Return the [X, Y] coordinate for the center point of the cell that contains the specified text.  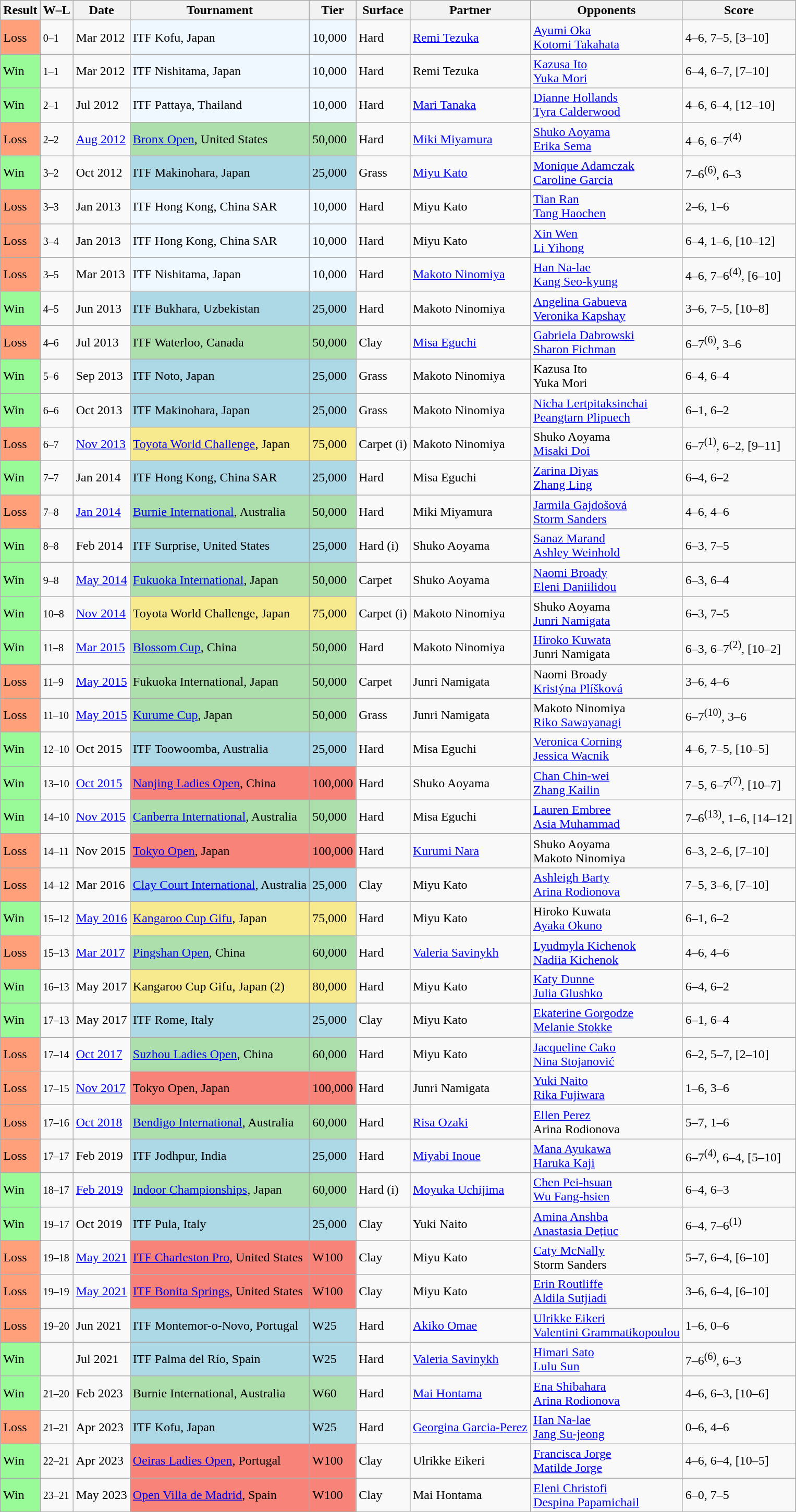
Aug 2012 [101, 139]
Jarmila Gajdošová Storm Sanders [607, 512]
3–6, 7–5, [10–8] [739, 308]
Mari Tanaka [470, 105]
ITF Toowoomba, Australia [219, 749]
19–18 [56, 1258]
Erin Routliffe Aldila Sutjiadi [607, 1291]
3–6, 6–4, [6–10] [739, 1291]
Pingshan Open, China [219, 952]
Risa Ozaki [470, 1122]
3–3 [56, 206]
Kangaroo Cup Gifu, Japan [219, 918]
ITF Pattaya, Thailand [219, 105]
1–6, 0–6 [739, 1325]
3–4 [56, 241]
2–6, 1–6 [739, 206]
2–2 [56, 139]
18–17 [56, 1190]
1–6, 3–6 [739, 1088]
May 2016 [101, 918]
Jun 2013 [101, 308]
Suzhou Ladies Open, China [219, 1055]
80,000 [333, 987]
Hiroko Kuwata Junri Namigata [607, 647]
Bronx Open, United States [219, 139]
Lyudmyla Kichenok Nadiia Kichenok [607, 952]
13–10 [56, 783]
W–L [56, 10]
6–3, 2–6, [7–10] [739, 850]
Himari Sato Lulu Sun [607, 1359]
Chan Chin-wei Zhang Kailin [607, 783]
Dianne Hollands Tyra Calderwood [607, 105]
Score [739, 10]
21–21 [56, 1427]
4–5 [56, 308]
Mar 2013 [101, 274]
ITF Pula, Italy [219, 1223]
ITF Noto, Japan [219, 376]
Surface [383, 10]
Han Na-lae Kang Seo-kyung [607, 274]
4–6, 6–4, [12–10] [739, 105]
Jun 2021 [101, 1325]
Chen Pei-hsuan Wu Fang-hsien [607, 1190]
Sep 2013 [101, 376]
Gabriela Dabrowski Sharon Fichman [607, 342]
ITF Montemor-o-Novo, Portugal [219, 1325]
11–9 [56, 681]
6–7(4), 6–4, [5–10] [739, 1156]
6–4, 7–6(1) [739, 1223]
7–6(13), 1–6, [14–12] [739, 817]
Miyabi Inoue [470, 1156]
4–6, 6–7(4) [739, 139]
6–4, 6–7, [7–10] [739, 71]
Francisca Jorge Matilde Jorge [607, 1461]
Makoto Ninomiya Riko Sawayanagi [607, 715]
Naomi Broady Eleni Daniilidou [607, 579]
Nicha Lertpitaksinchai Peangtarn Plipuech [607, 410]
17–15 [56, 1088]
W60 [333, 1393]
6–2, 5–7, [2–10] [739, 1055]
5–7, 1–6 [739, 1122]
0–1 [56, 38]
Canberra International, Australia [219, 817]
Akiko Omae [470, 1325]
4–6, 7–5, [10–5] [739, 749]
2–1 [56, 105]
22–21 [56, 1461]
Mar 2015 [101, 647]
Ayumi Oka Kotomi Takahata [607, 38]
Hiroko Kuwata Ayaka Okuno [607, 918]
6–6 [56, 410]
4–6, 6–4, [10–5] [739, 1461]
Veronica Corning Jessica Wacnik [607, 749]
7–5, 3–6, [7–10] [739, 885]
Shuko Aoyama Erika Sema [607, 139]
14–11 [56, 850]
17–17 [56, 1156]
Mana Ayukawa Haruka Kaji [607, 1156]
17–13 [56, 1020]
6–4, 1–6, [10–12] [739, 241]
Oct 2013 [101, 410]
19–17 [56, 1223]
1–1 [56, 71]
14–10 [56, 817]
Indoor Championships, Japan [219, 1190]
Katy Dunne Julia Glushko [607, 987]
Ulrikke Eikeri Valentini Grammatikopoulou [607, 1325]
23–21 [56, 1494]
Nanjing Ladies Open, China [219, 783]
4–6, 7–6(4), [6–10] [739, 274]
ITF Bukhara, Uzbekistan [219, 308]
6–3, 6–7(2), [10–2] [739, 647]
Eleni Christofi Despina Papamichail [607, 1494]
ITF Rome, Italy [219, 1020]
15–13 [56, 952]
Result [20, 10]
Kurumi Nara [470, 850]
Yuki Naito Rika Fujiwara [607, 1088]
Opponents [607, 10]
May 2023 [101, 1494]
8–8 [56, 546]
ITF Bonita Springs, United States [219, 1291]
12–10 [56, 749]
6–0, 7–5 [739, 1494]
Ekaterine Gorgodze Melanie Stokke [607, 1020]
11–8 [56, 647]
Jul 2012 [101, 105]
Georgina Garcia-Perez [470, 1427]
Mar 2016 [101, 885]
Open Villa de Madrid, Spain [219, 1494]
Clay Court International, Australia [219, 885]
May 2014 [101, 579]
Date [101, 10]
Oct 2012 [101, 173]
Nov 2013 [101, 444]
19–20 [56, 1325]
19–19 [56, 1291]
4–6, 7–5, [3–10] [739, 38]
Oeiras Ladies Open, Portugal [219, 1461]
15–12 [56, 918]
Sanaz Marand Ashley Weinhold [607, 546]
Yuki Naito [470, 1223]
6–4, 6–4 [739, 376]
5–7, 6–4, [6–10] [739, 1258]
Jul 2021 [101, 1359]
Oct 2018 [101, 1122]
4–6 [56, 342]
6–7 [56, 444]
Tian Ran Tang Haochen [607, 206]
4–6, 6–3, [10–6] [739, 1393]
6–7(10), 3–6 [739, 715]
Oct 2019 [101, 1223]
Lauren Embree Asia Muhammad [607, 817]
Partner [470, 10]
17–14 [56, 1055]
Nov 2014 [101, 614]
Shuko Aoyama Makoto Ninomiya [607, 850]
Feb 2014 [101, 546]
16–13 [56, 987]
Xin Wen Li Yihong [607, 241]
6–7(1), 6–2, [9–11] [739, 444]
Tier [333, 10]
Angelina Gabueva Veronika Kapshay [607, 308]
ITF Palma del Río, Spain [219, 1359]
Caty McNally Storm Sanders [607, 1258]
7–5, 6–7(7), [10–7] [739, 783]
Ellen Perez Arina Rodionova [607, 1122]
17–16 [56, 1122]
6–3, 6–4 [739, 579]
6–1, 6–4 [739, 1020]
Oct 2017 [101, 1055]
7–8 [56, 512]
Ashleigh Barty Arina Rodionova [607, 885]
Moyuka Uchijima [470, 1190]
14–12 [56, 885]
Shuko Aoyama Misaki Doi [607, 444]
ITF Jodhpur, India [219, 1156]
Ulrikke Eikeri [470, 1461]
Blossom Cup, China [219, 647]
Feb 2023 [101, 1393]
Naomi Broady Kristýna Plíšková [607, 681]
Mar 2017 [101, 952]
6–4, 6–3 [739, 1190]
Bendigo International, Australia [219, 1122]
7–7 [56, 478]
ITF Charleston Pro, United States [219, 1258]
Jacqueline Cako Nina Stojanović [607, 1055]
Amina Anshba Anastasia Dețiuc [607, 1223]
Nov 2017 [101, 1088]
0–6, 4–6 [739, 1427]
ITF Surprise, United States [219, 546]
9–8 [56, 579]
Tournament [219, 10]
10–8 [56, 614]
Ena Shibahara Arina Rodionova [607, 1393]
Kurume Cup, Japan [219, 715]
Shuko Aoyama Junri Namigata [607, 614]
11–10 [56, 715]
Monique Adamczak Caroline Garcia [607, 173]
5–6 [56, 376]
3–5 [56, 274]
Zarina Diyas Zhang Ling [607, 478]
Han Na-lae Jang Su-jeong [607, 1427]
Kangaroo Cup Gifu, Japan (2) [219, 987]
21–20 [56, 1393]
3–2 [56, 173]
ITF Waterloo, Canada [219, 342]
6–7(6), 3–6 [739, 342]
Jul 2013 [101, 342]
3–6, 4–6 [739, 681]
